Find where the given text appears and provide that cell's center as (X, Y) coordinate. 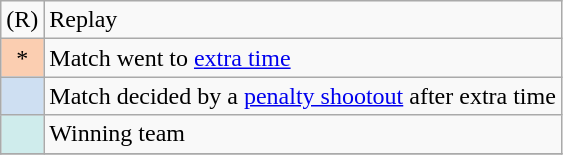
* (22, 58)
(R) (22, 20)
Match decided by a penalty shootout after extra time (303, 96)
Winning team (303, 134)
Replay (303, 20)
Match went to extra time (303, 58)
